Determine the (x, y) coordinate at the center of the cell enclosing the given text.  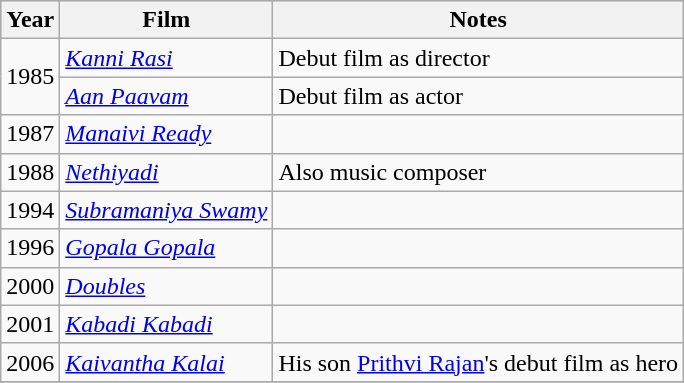
Notes (478, 20)
Kanni Rasi (166, 58)
Manaivi Ready (166, 134)
His son Prithvi Rajan's debut film as hero (478, 362)
Doubles (166, 286)
Nethiyadi (166, 172)
Gopala Gopala (166, 248)
1996 (30, 248)
Film (166, 20)
1988 (30, 172)
1987 (30, 134)
Aan Paavam (166, 96)
Debut film as director (478, 58)
Debut film as actor (478, 96)
2000 (30, 286)
1994 (30, 210)
Year (30, 20)
Kaivantha Kalai (166, 362)
Kabadi Kabadi (166, 324)
Also music composer (478, 172)
2001 (30, 324)
1985 (30, 77)
2006 (30, 362)
Subramaniya Swamy (166, 210)
